Identify which cell holds the provided text, then report its (x, y) central coordinate. 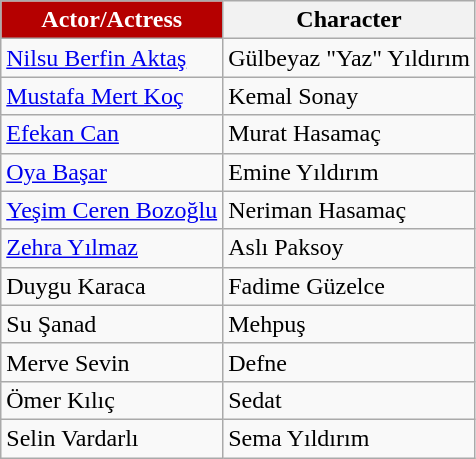
Nilsu Berfin Aktaş (112, 58)
Sema Yıldırım (350, 438)
Aslı Paksoy (350, 248)
Efekan Can (112, 134)
Yeşim Ceren Bozoğlu (112, 210)
Selin Vardarlı (112, 438)
Character (350, 20)
Mustafa Mert Koç (112, 96)
Ömer Kılıç (112, 400)
Emine Yıldırım (350, 172)
Su Şanad (112, 324)
Defne (350, 362)
Zehra Yılmaz (112, 248)
Gülbeyaz "Yaz" Yıldırım (350, 58)
Neriman Hasamaç (350, 210)
Duygu Karaca (112, 286)
Mehpuş (350, 324)
Murat Hasamaç (350, 134)
Actor/Actress (112, 20)
Sedat (350, 400)
Merve Sevin (112, 362)
Oya Başar (112, 172)
Kemal Sonay (350, 96)
Fadime Güzelce (350, 286)
